Capture the cell that displays the provided text and extract its (x, y) central coordinate. 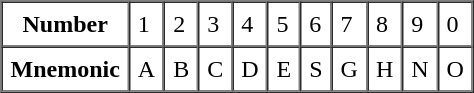
5 (284, 24)
Mnemonic (66, 68)
A (146, 68)
8 (384, 24)
Number (66, 24)
9 (420, 24)
2 (181, 24)
G (350, 68)
3 (215, 24)
S (316, 68)
O (456, 68)
B (181, 68)
C (215, 68)
4 (250, 24)
N (420, 68)
E (284, 68)
0 (456, 24)
6 (316, 24)
H (384, 68)
7 (350, 24)
D (250, 68)
1 (146, 24)
